From the cell containing the given text, extract its center point as (X, Y) coordinate. 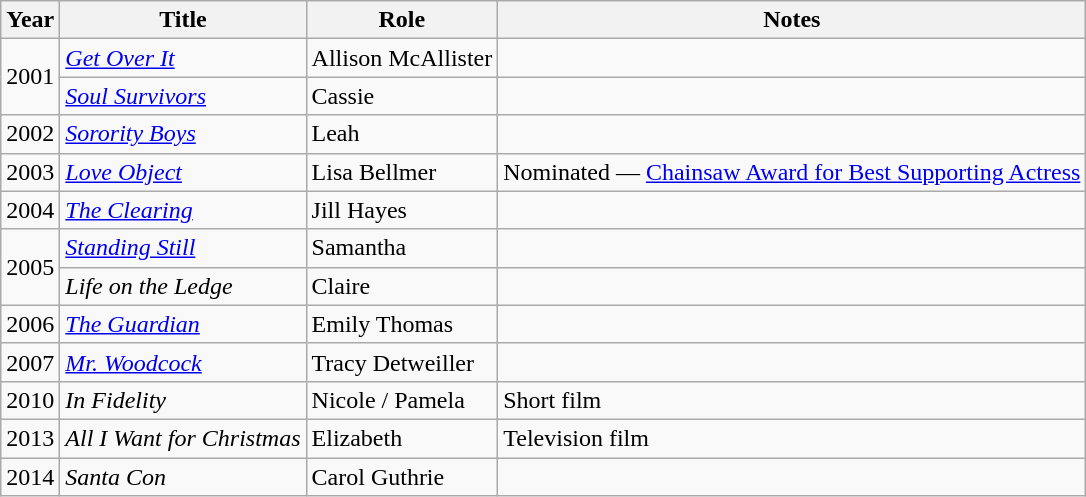
2004 (30, 210)
Cassie (402, 96)
In Fidelity (183, 400)
Leah (402, 134)
Emily Thomas (402, 324)
Carol Guthrie (402, 477)
2001 (30, 77)
Television film (792, 438)
2014 (30, 477)
Lisa Bellmer (402, 172)
Jill Hayes (402, 210)
2010 (30, 400)
Allison McAllister (402, 58)
Love Object (183, 172)
Tracy Detweiller (402, 362)
Sorority Boys (183, 134)
Soul Survivors (183, 96)
2003 (30, 172)
Nicole / Pamela (402, 400)
The Guardian (183, 324)
Samantha (402, 248)
Mr. Woodcock (183, 362)
Nominated — Chainsaw Award for Best Supporting Actress (792, 172)
2006 (30, 324)
Elizabeth (402, 438)
Year (30, 20)
All I Want for Christmas (183, 438)
Life on the Ledge (183, 286)
Get Over It (183, 58)
Title (183, 20)
The Clearing (183, 210)
Role (402, 20)
Notes (792, 20)
2013 (30, 438)
2007 (30, 362)
2002 (30, 134)
Santa Con (183, 477)
2005 (30, 267)
Short film (792, 400)
Claire (402, 286)
Standing Still (183, 248)
